Find where the given text appears and provide that cell's center as [x, y] coordinate. 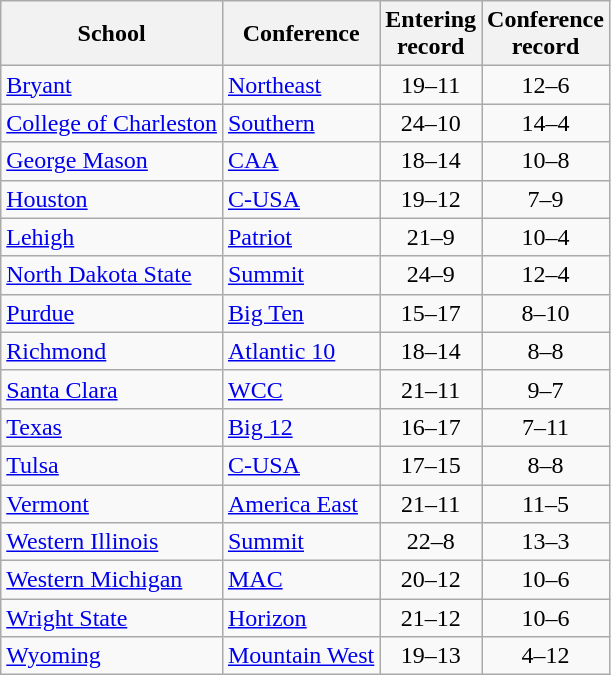
Texas [112, 427]
Horizon [300, 618]
Conference [300, 34]
Big Ten [300, 313]
11–5 [546, 503]
Richmond [112, 351]
CAA [300, 161]
13–3 [546, 542]
George Mason [112, 161]
16–17 [431, 427]
7–9 [546, 199]
Tulsa [112, 465]
Vermont [112, 503]
Wright State [112, 618]
12–4 [546, 275]
Patriot [300, 237]
Mountain West [300, 656]
Western Michigan [112, 580]
24–9 [431, 275]
North Dakota State [112, 275]
19–12 [431, 199]
20–12 [431, 580]
10–8 [546, 161]
America East [300, 503]
15–17 [431, 313]
Western Illinois [112, 542]
12–6 [546, 85]
Wyoming [112, 656]
19–13 [431, 656]
WCC [300, 389]
9–7 [546, 389]
Bryant [112, 85]
Conferencerecord [546, 34]
8–10 [546, 313]
19–11 [431, 85]
Atlantic 10 [300, 351]
Lehigh [112, 237]
4–12 [546, 656]
Santa Clara [112, 389]
College of Charleston [112, 123]
Southern [300, 123]
MAC [300, 580]
14–4 [546, 123]
21–12 [431, 618]
24–10 [431, 123]
Northeast [300, 85]
Big 12 [300, 427]
Purdue [112, 313]
7–11 [546, 427]
17–15 [431, 465]
10–4 [546, 237]
21–9 [431, 237]
School [112, 34]
Enteringrecord [431, 34]
Houston [112, 199]
22–8 [431, 542]
